Extract the [x, y] coordinate from the center of the cell holding the provided text.  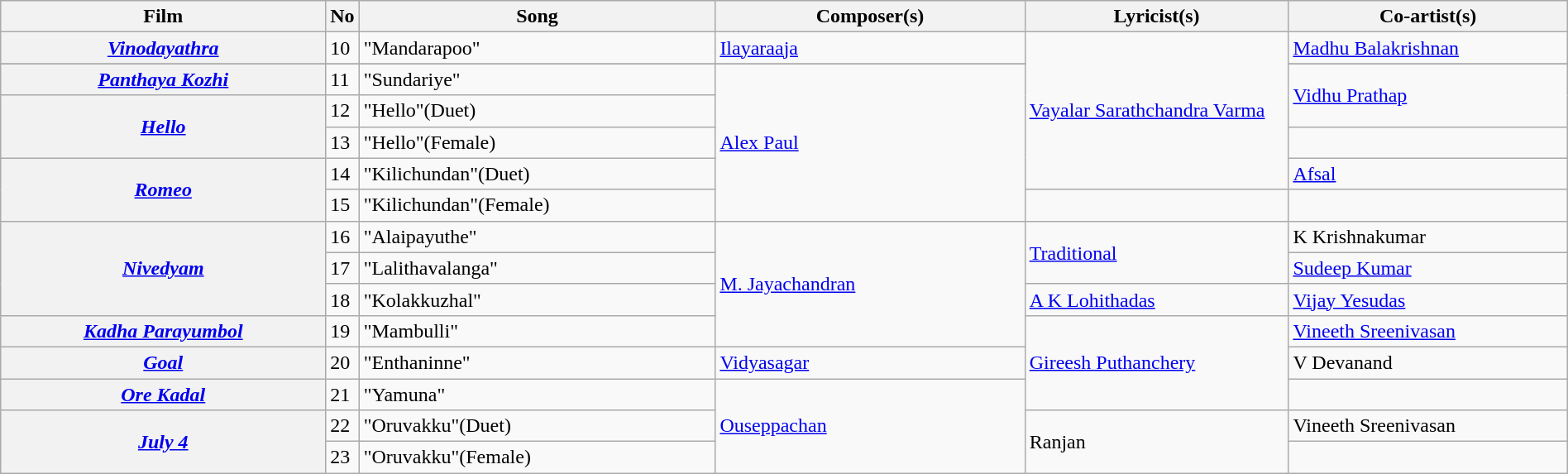
"Kolakkuzhal" [538, 299]
Hello [164, 127]
"Enthaninne" [538, 362]
Goal [164, 362]
Lyricist(s) [1156, 17]
20 [342, 362]
Vinodayathra [164, 48]
22 [342, 426]
Madhu Balakrishnan [1427, 48]
11 [342, 79]
M. Jayachandran [870, 284]
"Sundariye" [538, 79]
Kadha Parayumbol [164, 331]
July 4 [164, 442]
Ore Kadal [164, 395]
Vijay Yesudas [1427, 299]
"Mandarapoo" [538, 48]
Sudeep Kumar [1427, 268]
16 [342, 237]
Composer(s) [870, 17]
"Kilichundan"(Female) [538, 205]
Vidyasagar [870, 362]
V Devanand [1427, 362]
Ranjan [1156, 442]
Traditional [1156, 252]
18 [342, 299]
Ouseppachan [870, 426]
17 [342, 268]
Nivedyam [164, 268]
No [342, 17]
Ilayaraaja [870, 48]
19 [342, 331]
21 [342, 395]
Vidhu Prathap [1427, 95]
Romeo [164, 189]
Afsal [1427, 174]
"Oruvakku"(Female) [538, 457]
"Lalithavalanga" [538, 268]
"Oruvakku"(Duet) [538, 426]
Vayalar Sarathchandra Varma [1156, 111]
Panthaya Kozhi [164, 79]
12 [342, 111]
10 [342, 48]
Film [164, 17]
Song [538, 17]
Co-artist(s) [1427, 17]
23 [342, 457]
15 [342, 205]
Gireesh Puthanchery [1156, 362]
"Kilichundan"(Duet) [538, 174]
"Hello"(Female) [538, 142]
"Mambulli" [538, 331]
"Yamuna" [538, 395]
"Alaipayuthe" [538, 237]
14 [342, 174]
A K Lohithadas [1156, 299]
K Krishnakumar [1427, 237]
"Hello"(Duet) [538, 111]
13 [342, 142]
Alex Paul [870, 142]
